Capture the cell that displays the provided text and extract its [X, Y] central coordinate. 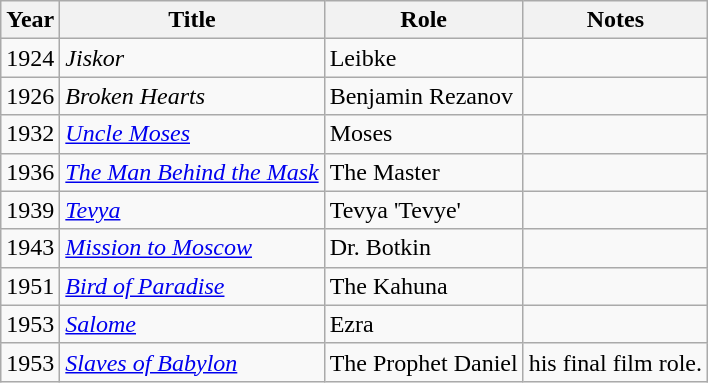
1939 [30, 210]
1936 [30, 172]
Broken Hearts [192, 96]
1926 [30, 96]
Mission to Moscow [192, 248]
Ezra [424, 324]
Moses [424, 134]
Jiskor [192, 58]
Salome [192, 324]
1924 [30, 58]
Tevya 'Tevye' [424, 210]
The Man Behind the Mask [192, 172]
Role [424, 20]
Year [30, 20]
The Kahuna [424, 286]
his final film role. [615, 362]
Dr. Botkin [424, 248]
Title [192, 20]
Slaves of Babylon [192, 362]
Uncle Moses [192, 134]
Notes [615, 20]
Benjamin Rezanov [424, 96]
Leibke [424, 58]
1951 [30, 286]
Bird of Paradise [192, 286]
The Master [424, 172]
1943 [30, 248]
1932 [30, 134]
The Prophet Daniel [424, 362]
Tevya [192, 210]
